Return (x, y) of the center of cell containing provided text 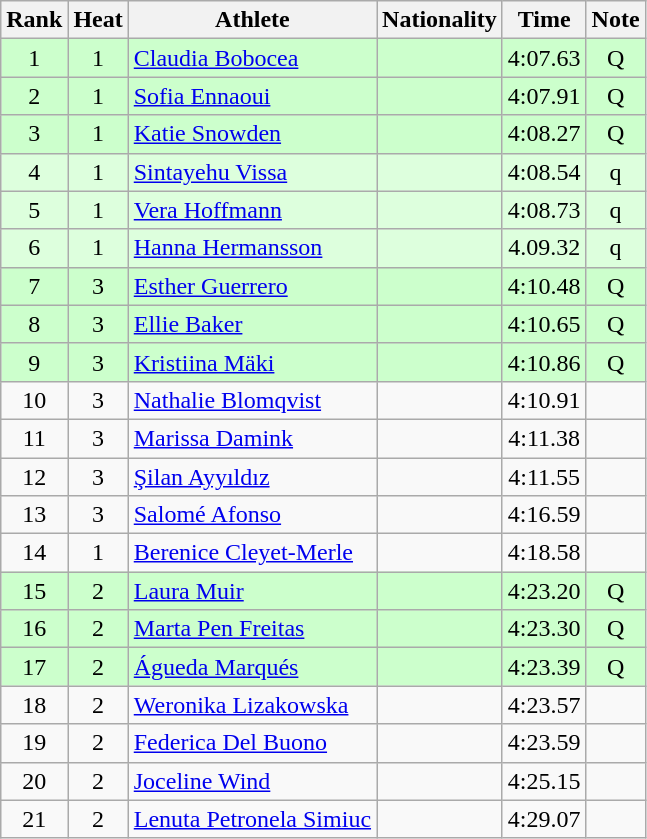
12 (34, 477)
20 (34, 781)
13 (34, 515)
10 (34, 400)
4:10.48 (544, 286)
4:16.59 (544, 515)
Claudia Bobocea (252, 58)
4:07.91 (544, 96)
4:08.27 (544, 134)
Katie Snowden (252, 134)
4:23.57 (544, 705)
Ellie Baker (252, 324)
Salomé Afonso (252, 515)
21 (34, 819)
Águeda Marqués (252, 667)
4:08.54 (544, 172)
4:08.73 (544, 210)
Esther Guerrero (252, 286)
4:11.38 (544, 438)
7 (34, 286)
Sintayehu Vissa (252, 172)
Weronika Lizakowska (252, 705)
4:23.20 (544, 591)
4:29.07 (544, 819)
4:18.58 (544, 553)
Time (544, 20)
18 (34, 705)
4:07.63 (544, 58)
Vera Hoffmann (252, 210)
17 (34, 667)
14 (34, 553)
4:23.30 (544, 629)
Şilan Ayyıldız (252, 477)
6 (34, 248)
4.09.32 (544, 248)
4:23.59 (544, 743)
Kristiina Mäki (252, 362)
8 (34, 324)
Athlete (252, 20)
4:11.55 (544, 477)
Marta Pen Freitas (252, 629)
Hanna Hermansson (252, 248)
Lenuta Petronela Simiuc (252, 819)
15 (34, 591)
4:23.39 (544, 667)
5 (34, 210)
Sofia Ennaoui (252, 96)
19 (34, 743)
Joceline Wind (252, 781)
Berenice Cleyet-Merle (252, 553)
Rank (34, 20)
Federica Del Buono (252, 743)
Note (616, 20)
4:10.86 (544, 362)
4:25.15 (544, 781)
Marissa Damink (252, 438)
Nathalie Blomqvist (252, 400)
Heat (98, 20)
11 (34, 438)
4:10.65 (544, 324)
16 (34, 629)
Laura Muir (252, 591)
4:10.91 (544, 400)
Nationality (440, 20)
4 (34, 172)
9 (34, 362)
